Capture the cell that displays the provided text and extract its (x, y) central coordinate. 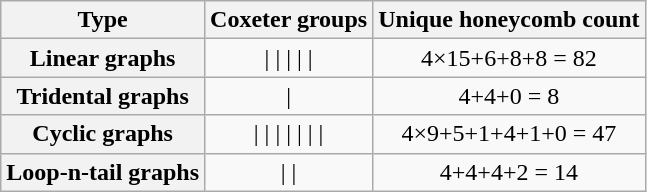
| | | | | | | (289, 134)
Type (103, 20)
4+4+0 = 8 (509, 96)
| (289, 96)
4×9+5+1+4+1+0 = 47 (509, 134)
Linear graphs (103, 58)
Tridental graphs (103, 96)
4×15+6+8+8 = 82 (509, 58)
Unique honeycomb count (509, 20)
| | (289, 172)
4+4+4+2 = 14 (509, 172)
Cyclic graphs (103, 134)
| | | | | (289, 58)
Coxeter groups (289, 20)
Loop-n-tail graphs (103, 172)
